Scan for the cell matching the given text and deliver its (X, Y) coordinate at center. 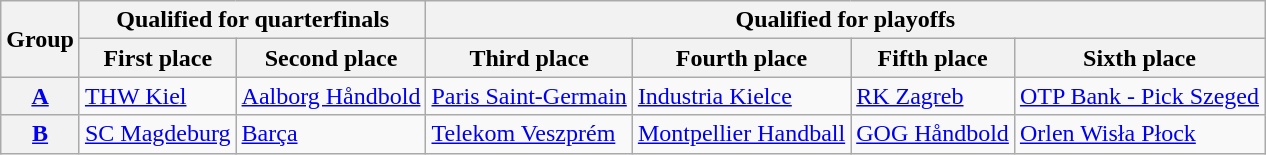
Sixth place (1139, 58)
Qualified for quarterfinals (252, 20)
First place (158, 58)
A (40, 96)
Montpellier Handball (741, 134)
Telekom Veszprém (529, 134)
Fourth place (741, 58)
Group (40, 39)
OTP Bank - Pick Szeged (1139, 96)
THW Kiel (158, 96)
SC Magdeburg (158, 134)
Fifth place (933, 58)
Third place (529, 58)
Qualified for playoffs (846, 20)
Industria Kielce (741, 96)
Aalborg Håndbold (331, 96)
Second place (331, 58)
Paris Saint-Germain (529, 96)
RK Zagreb (933, 96)
Orlen Wisła Płock (1139, 134)
B (40, 134)
GOG Håndbold (933, 134)
Barça (331, 134)
